Provide the [X, Y] coordinate of the cell's center where the given text is located.  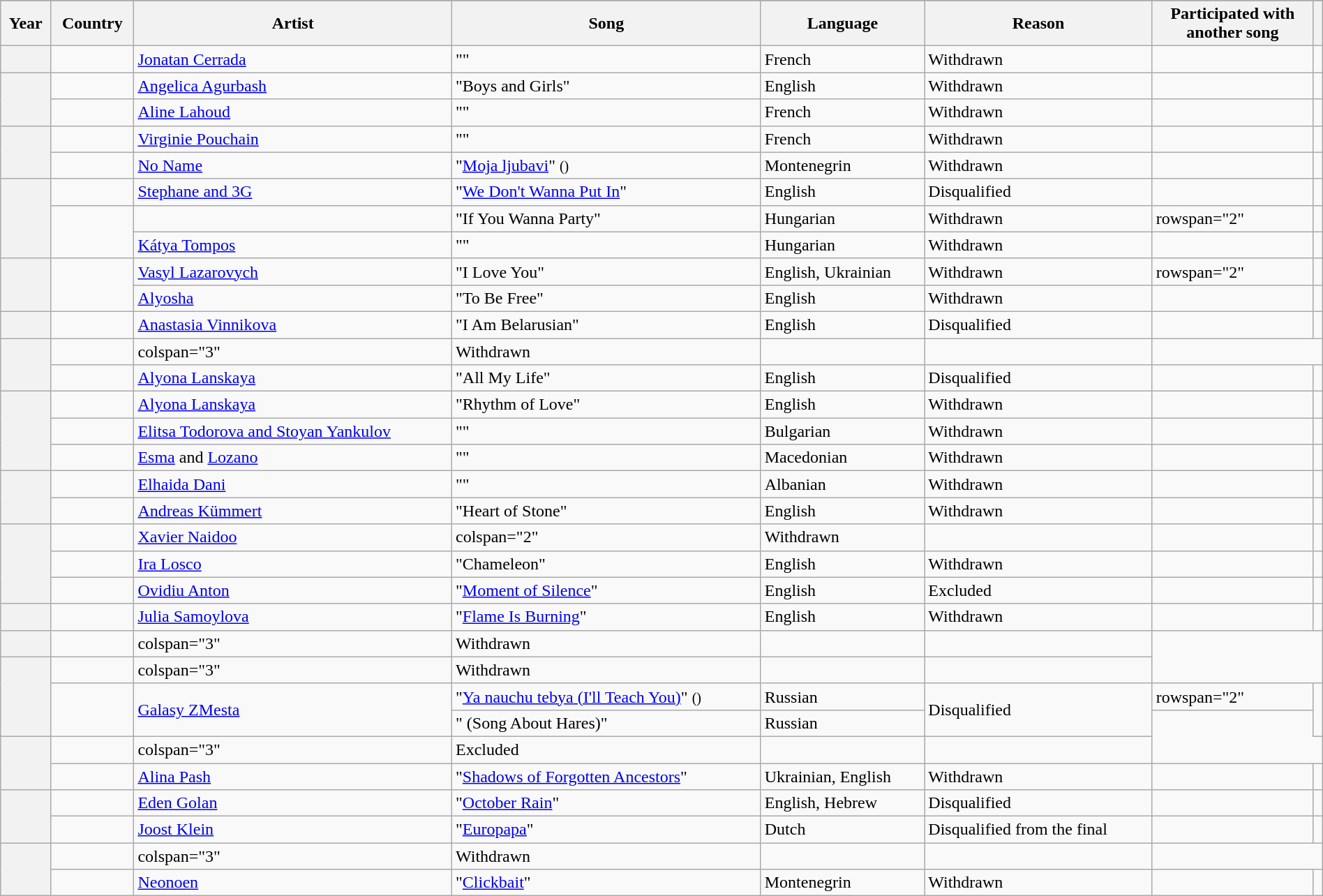
Elitsa Todorova and Stoyan Yankulov [293, 431]
"Rhythm of Love" [606, 405]
Angelica Agurbash [293, 86]
"Shadows of Forgotten Ancestors" [606, 777]
"Ya nauchu tebya (I'll Teach You)" () [606, 696]
Joost Klein [293, 830]
Ukrainian, English [843, 777]
"Flame Is Burning" [606, 617]
"Boys and Girls" [606, 86]
"I Love You" [606, 271]
Year [26, 24]
Xavier Naidoo [293, 537]
Vasyl Lazarovych [293, 271]
"Moment of Silence" [606, 590]
"If You Wanna Party" [606, 218]
Albanian [843, 484]
" (Song About Hares)" [606, 723]
English, Ukrainian [843, 271]
Alyosha [293, 298]
Ovidiu Anton [293, 590]
"Heart of Stone" [606, 511]
Neonoen [293, 883]
Country [92, 24]
"Clickbait" [606, 883]
Ira Losco [293, 564]
No Name [293, 165]
Anastasia Vinnikova [293, 324]
Elhaida Dani [293, 484]
Dutch [843, 830]
Reason [1038, 24]
Disqualified from the final [1038, 830]
Andreas Kümmert [293, 511]
Artist [293, 24]
Virginie Pouchain [293, 139]
Language [843, 24]
Julia Samoylova [293, 617]
Jonatan Cerrada [293, 59]
Bulgarian [843, 431]
"I Am Belarusian" [606, 324]
"We Don't Wanna Put In" [606, 192]
"Moja ljubavi" () [606, 165]
Participated withanother song [1232, 24]
colspan="2" [606, 537]
Galasy ZMesta [293, 710]
Eden Golan [293, 803]
Esma and Lozano [293, 458]
Macedonian [843, 458]
"October Rain" [606, 803]
"Europapa" [606, 830]
"Chameleon" [606, 564]
Alina Pash [293, 777]
Stephane and 3G [293, 192]
Aline Lahoud [293, 112]
English, Hebrew [843, 803]
"All My Life" [606, 378]
Song [606, 24]
Kátya Tompos [293, 245]
"To Be Free" [606, 298]
